Identify which cell holds the provided text, then report its (x, y) central coordinate. 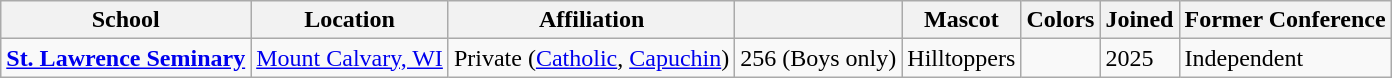
Location (350, 20)
Former Conference (1285, 20)
St. Lawrence Seminary (126, 58)
Colors (1060, 20)
School (126, 20)
Mount Calvary, WI (350, 58)
256 (Boys only) (818, 58)
Independent (1285, 58)
2025 (1140, 58)
Hilltoppers (962, 58)
Mascot (962, 20)
Private (Catholic, Capuchin) (591, 58)
Joined (1140, 20)
Affiliation (591, 20)
